Return (X, Y) of the center of cell containing provided text 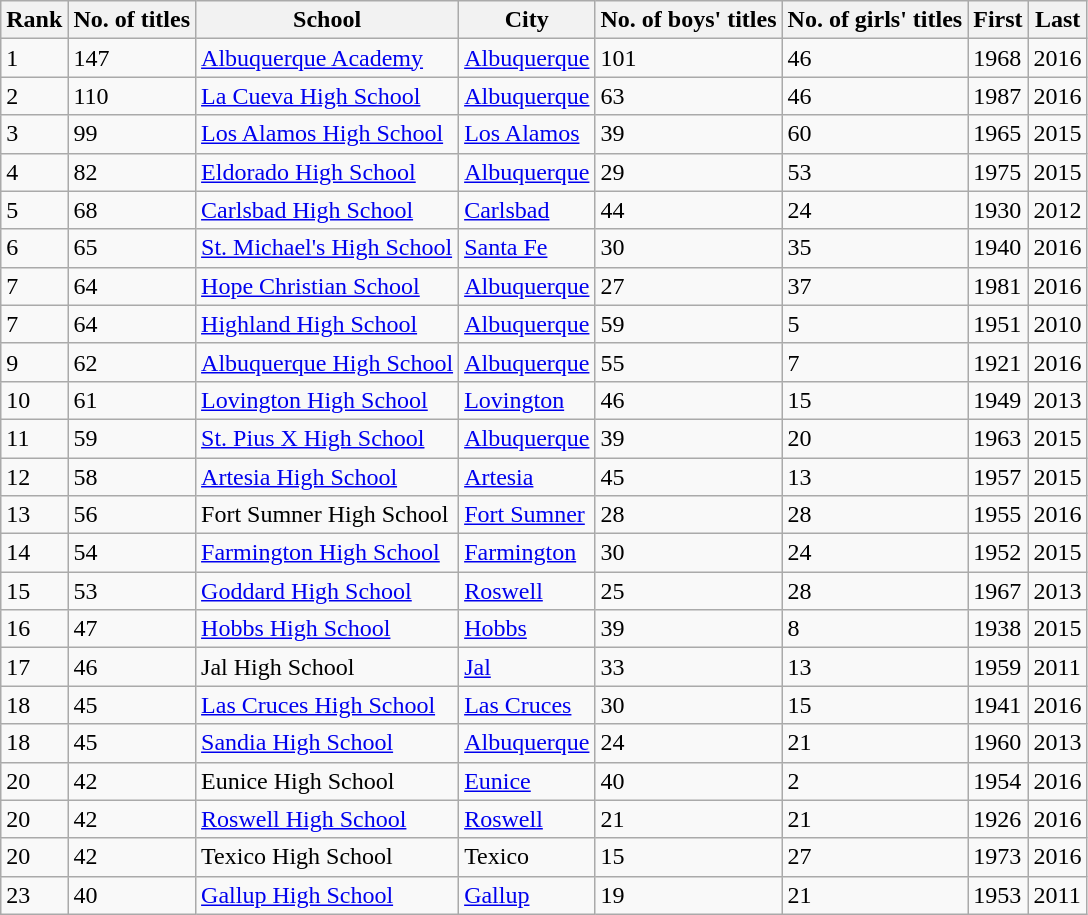
16 (34, 629)
33 (688, 667)
17 (34, 667)
Eldorado High School (328, 172)
Texico High School (328, 857)
No. of girls' titles (875, 20)
Highland High School (328, 324)
Farmington (527, 553)
61 (132, 400)
1959 (998, 667)
Fort Sumner (527, 515)
55 (688, 362)
Gallup High School (328, 895)
10 (34, 400)
1960 (998, 743)
2010 (1058, 324)
1963 (998, 438)
12 (34, 477)
Gallup (527, 895)
Las Cruces High School (328, 705)
1953 (998, 895)
St. Michael's High School (328, 248)
1952 (998, 553)
58 (132, 477)
3 (34, 134)
Hobbs High School (328, 629)
Roswell High School (328, 819)
Last (1058, 20)
19 (688, 895)
1941 (998, 705)
1965 (998, 134)
44 (688, 210)
Los Alamos High School (328, 134)
62 (132, 362)
68 (132, 210)
St. Pius X High School (328, 438)
1981 (998, 286)
1951 (998, 324)
47 (132, 629)
2012 (1058, 210)
Las Cruces (527, 705)
1 (34, 58)
1967 (998, 591)
54 (132, 553)
14 (34, 553)
1926 (998, 819)
82 (132, 172)
9 (34, 362)
Jal High School (328, 667)
Rank (34, 20)
99 (132, 134)
La Cueva High School (328, 96)
Texico (527, 857)
Artesia High School (328, 477)
Albuquerque High School (328, 362)
37 (875, 286)
8 (875, 629)
1930 (998, 210)
Artesia (527, 477)
No. of boys' titles (688, 20)
Hope Christian School (328, 286)
63 (688, 96)
Fort Sumner High School (328, 515)
1973 (998, 857)
147 (132, 58)
Goddard High School (328, 591)
No. of titles (132, 20)
11 (34, 438)
Sandia High School (328, 743)
56 (132, 515)
Santa Fe (527, 248)
Los Alamos (527, 134)
1987 (998, 96)
Carlsbad (527, 210)
Eunice High School (328, 781)
4 (34, 172)
101 (688, 58)
6 (34, 248)
Jal (527, 667)
1940 (998, 248)
1957 (998, 477)
1938 (998, 629)
First (998, 20)
60 (875, 134)
29 (688, 172)
23 (34, 895)
Lovington (527, 400)
65 (132, 248)
110 (132, 96)
1949 (998, 400)
Carlsbad High School (328, 210)
1954 (998, 781)
1975 (998, 172)
School (328, 20)
Lovington High School (328, 400)
Hobbs (527, 629)
25 (688, 591)
35 (875, 248)
1968 (998, 58)
City (527, 20)
1955 (998, 515)
Albuquerque Academy (328, 58)
Farmington High School (328, 553)
1921 (998, 362)
Eunice (527, 781)
